Capture the cell that displays the provided text and extract its (X, Y) central coordinate. 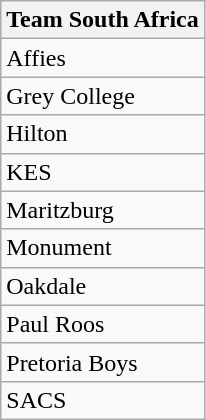
Affies (103, 58)
Paul Roos (103, 324)
SACS (103, 400)
Team South Africa (103, 20)
Monument (103, 248)
KES (103, 172)
Grey College (103, 96)
Oakdale (103, 286)
Maritzburg (103, 210)
Hilton (103, 134)
Pretoria Boys (103, 362)
